Output the (x, y) coordinate of the center of the cell containing the given text.  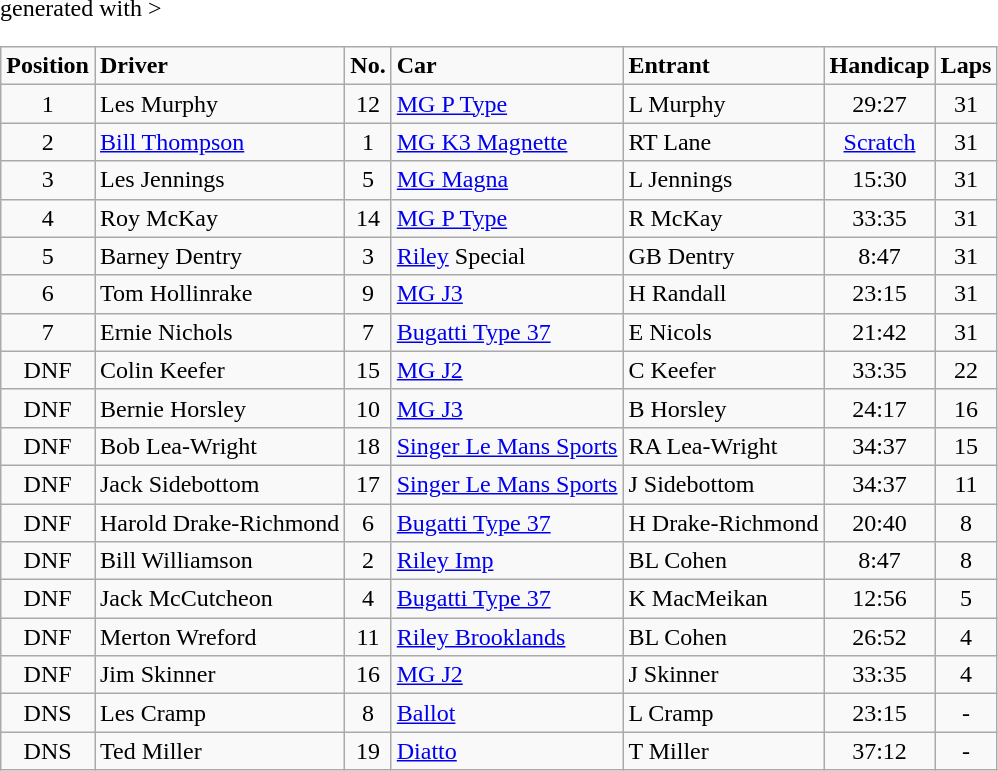
Jack Sidebottom (219, 484)
24:17 (880, 408)
L Jennings (724, 180)
22 (966, 370)
Ted Miller (219, 751)
Barney Dentry (219, 256)
29:27 (880, 104)
Entrant (724, 66)
Handicap (880, 66)
Riley Imp (507, 561)
Jack McCutcheon (219, 599)
14 (368, 218)
J Skinner (724, 675)
Bob Lea-Wright (219, 446)
Jim Skinner (219, 675)
L Cramp (724, 713)
17 (368, 484)
12 (368, 104)
Roy McKay (219, 218)
19 (368, 751)
9 (368, 294)
Car (507, 66)
15:30 (880, 180)
RT Lane (724, 142)
Tom Hollinrake (219, 294)
Scratch (880, 142)
12:56 (880, 599)
H Randall (724, 294)
10 (368, 408)
C Keefer (724, 370)
Diatto (507, 751)
21:42 (880, 332)
Merton Wreford (219, 637)
Harold Drake-Richmond (219, 523)
37:12 (880, 751)
Driver (219, 66)
Bill Williamson (219, 561)
E Nicols (724, 332)
Colin Keefer (219, 370)
Position (48, 66)
Bill Thompson (219, 142)
R McKay (724, 218)
Les Cramp (219, 713)
20:40 (880, 523)
Ernie Nichols (219, 332)
T Miller (724, 751)
Les Jennings (219, 180)
Riley Special (507, 256)
Ballot (507, 713)
26:52 (880, 637)
L Murphy (724, 104)
Riley Brooklands (507, 637)
18 (368, 446)
J Sidebottom (724, 484)
Les Murphy (219, 104)
Bernie Horsley (219, 408)
GB Dentry (724, 256)
No. (368, 66)
RA Lea-Wright (724, 446)
H Drake-Richmond (724, 523)
K MacMeikan (724, 599)
B Horsley (724, 408)
MG K3 Magnette (507, 142)
Laps (966, 66)
MG Magna (507, 180)
